Search for the cell housing the specified text and yield its (x, y) center coordinate. 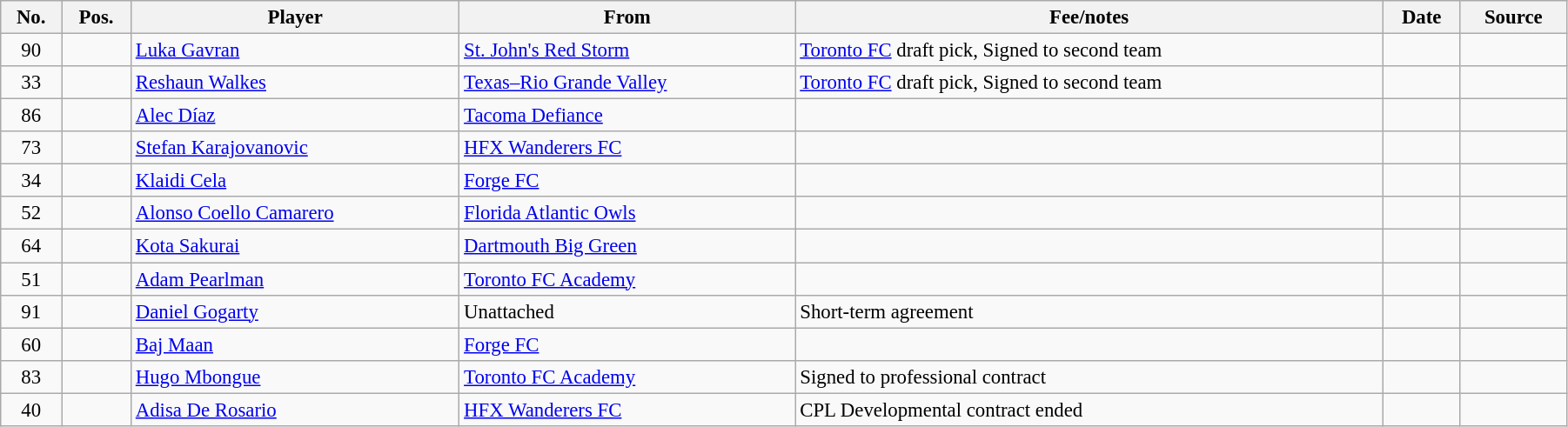
Fee/notes (1089, 17)
St. John's Red Storm (627, 50)
Short-term agreement (1089, 311)
From (627, 17)
Unattached (627, 311)
Reshaun Walkes (294, 83)
Date (1422, 17)
Adisa De Rosario (294, 410)
73 (31, 148)
Hugo Mbongue (294, 377)
Alonso Coello Camarero (294, 213)
Dartmouth Big Green (627, 246)
34 (31, 181)
Luka Gavran (294, 50)
Player (294, 17)
No. (31, 17)
Stefan Karajovanovic (294, 148)
Daniel Gogarty (294, 311)
Tacoma Defiance (627, 116)
64 (31, 246)
90 (31, 50)
Alec Díaz (294, 116)
40 (31, 410)
33 (31, 83)
60 (31, 344)
52 (31, 213)
Source (1513, 17)
Klaidi Cela (294, 181)
CPL Developmental contract ended (1089, 410)
Adam Pearlman (294, 279)
Florida Atlantic Owls (627, 213)
Pos. (97, 17)
Kota Sakurai (294, 246)
Baj Maan (294, 344)
83 (31, 377)
Texas–Rio Grande Valley (627, 83)
91 (31, 311)
51 (31, 279)
86 (31, 116)
Signed to professional contract (1089, 377)
